Provide the [X, Y] coordinate of the cell's center where the given text is located.  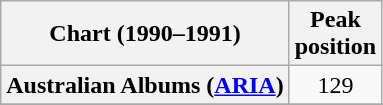
129 [335, 85]
Peakposition [335, 34]
Chart (1990–1991) [145, 34]
Australian Albums (ARIA) [145, 85]
